Find where the given text appears and provide that cell's center as [x, y] coordinate. 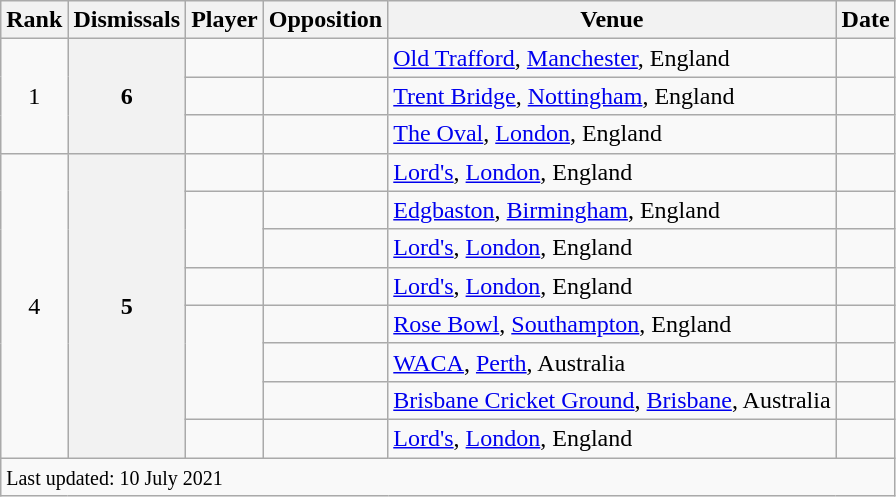
Old Trafford, Manchester, England [612, 58]
Rank [34, 20]
Last updated: 10 July 2021 [448, 477]
1 [34, 96]
Edgbaston, Birmingham, England [612, 210]
Brisbane Cricket Ground, Brisbane, Australia [612, 400]
Player [225, 20]
Dismissals [127, 20]
6 [127, 96]
Venue [612, 20]
Rose Bowl, Southampton, England [612, 324]
The Oval, London, England [612, 134]
WACA, Perth, Australia [612, 362]
Opposition [325, 20]
Trent Bridge, Nottingham, England [612, 96]
Date [866, 20]
5 [127, 305]
4 [34, 305]
